Detect which cell encompasses the target text, then output its [X, Y] center coordinate. 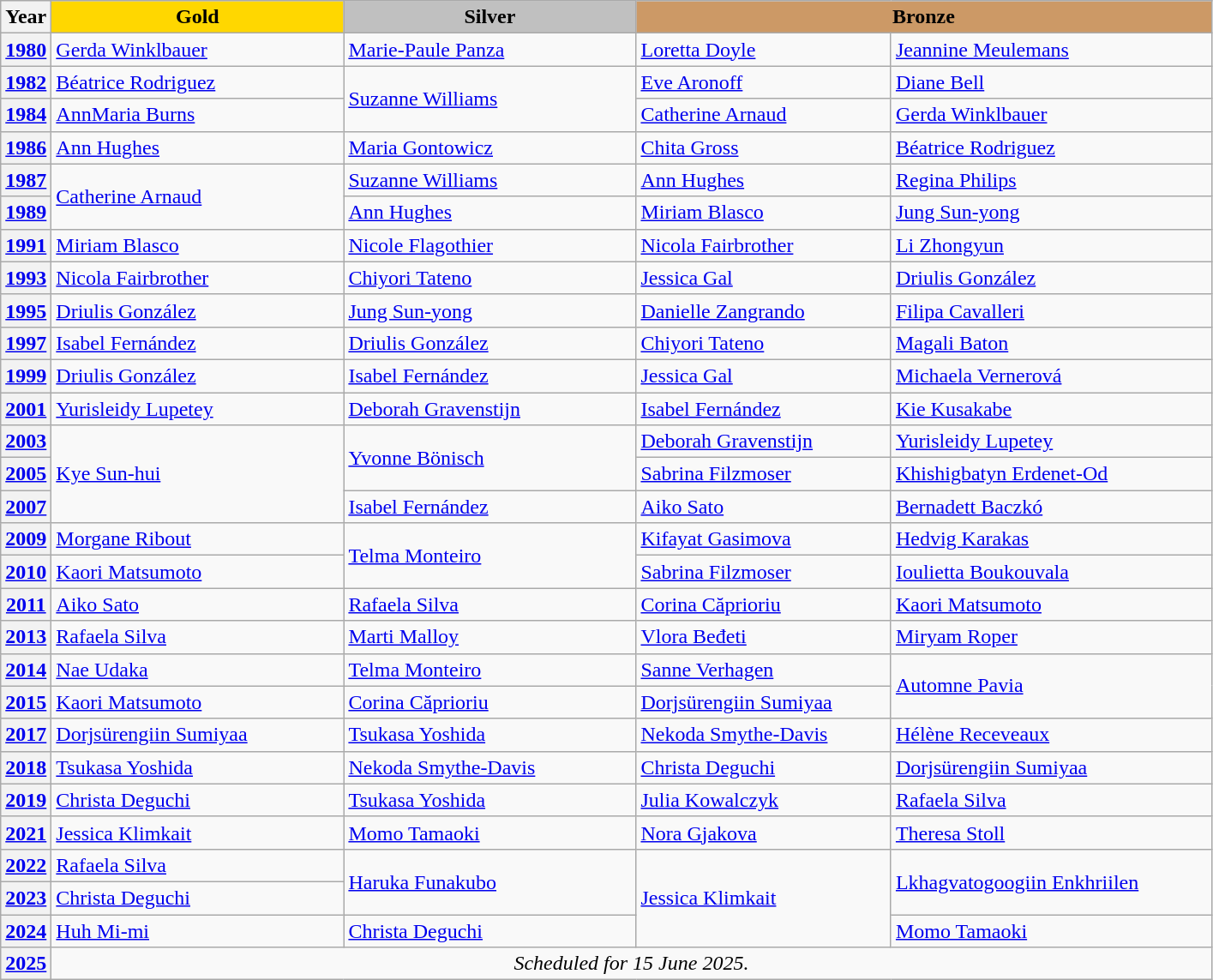
Bronze [924, 17]
Sanne Verhagen [763, 670]
Maria Gontowicz [490, 147]
Vlora Beđeti [763, 637]
Lkhagvatogoogiin Enkhriilen [1051, 881]
Hedvig Karakas [1051, 539]
2017 [26, 735]
Danielle Zangrando [763, 310]
Kie Kusakabe [1051, 409]
2015 [26, 702]
Kye Sun-hui [197, 474]
Li Zhongyun [1051, 245]
1997 [26, 343]
1982 [26, 82]
2024 [26, 930]
2003 [26, 442]
2021 [26, 833]
Nicole Flagothier [490, 245]
Scheduled for 15 June 2025. [631, 964]
Year [26, 17]
Marie-Paule Panza [490, 50]
2018 [26, 767]
1980 [26, 50]
2011 [26, 604]
Gold [197, 17]
Silver [490, 17]
2005 [26, 474]
2010 [26, 572]
2023 [26, 898]
Miryam Roper [1051, 637]
Yvonne Bönisch [490, 458]
1993 [26, 278]
Ioulietta Boukouvala [1051, 572]
Julia Kowalczyk [763, 800]
2009 [26, 539]
2007 [26, 507]
2014 [26, 670]
Chita Gross [763, 147]
2025 [26, 964]
1986 [26, 147]
Magali Baton [1051, 343]
Automne Pavia [1051, 686]
Theresa Stoll [1051, 833]
Regina Philips [1051, 180]
Diane Bell [1051, 82]
Huh Mi-mi [197, 930]
Loretta Doyle [763, 50]
1987 [26, 180]
Michaela Vernerová [1051, 376]
Hélène Receveaux [1051, 735]
1989 [26, 213]
1991 [26, 245]
Kifayat Gasimova [763, 539]
Marti Malloy [490, 637]
2001 [26, 409]
Nora Gjakova [763, 833]
1995 [26, 310]
Eve Aronoff [763, 82]
1984 [26, 115]
Jeannine Meulemans [1051, 50]
Nae Udaka [197, 670]
Haruka Funakubo [490, 881]
Khishigbatyn Erdenet-Od [1051, 474]
2019 [26, 800]
2013 [26, 637]
2022 [26, 865]
Filipa Cavalleri [1051, 310]
Morgane Ribout [197, 539]
Bernadett Baczkó [1051, 507]
AnnMaria Burns [197, 115]
1999 [26, 376]
